Scan for the cell matching the given text and deliver its [x, y] coordinate at center. 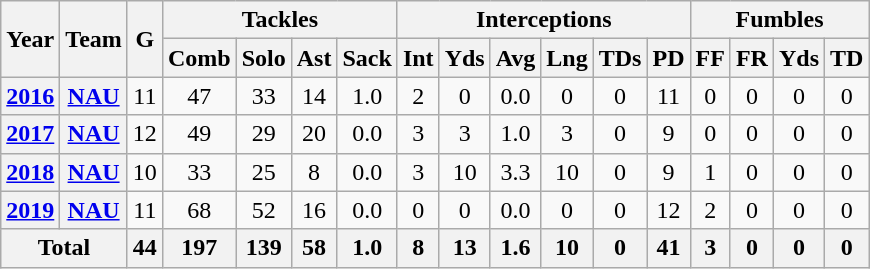
49 [199, 134]
G [144, 39]
25 [264, 172]
Int [418, 58]
Comb [199, 58]
3.3 [516, 172]
13 [464, 248]
2017 [30, 134]
44 [144, 248]
29 [264, 134]
FF [710, 58]
Tackles [280, 20]
197 [199, 248]
2016 [30, 96]
Lng [567, 58]
139 [264, 248]
PD [668, 58]
Solo [264, 58]
1 [710, 172]
FR [752, 58]
52 [264, 210]
Team [94, 39]
Interceptions [544, 20]
Year [30, 39]
Avg [516, 58]
TDs [620, 58]
68 [199, 210]
2018 [30, 172]
Fumbles [780, 20]
TD [847, 58]
Total [64, 248]
58 [314, 248]
Ast [314, 58]
Sack [367, 58]
20 [314, 134]
1.6 [516, 248]
16 [314, 210]
47 [199, 96]
41 [668, 248]
14 [314, 96]
2019 [30, 210]
